Return the [x, y] coordinate for the center point of the cell that contains the specified text.  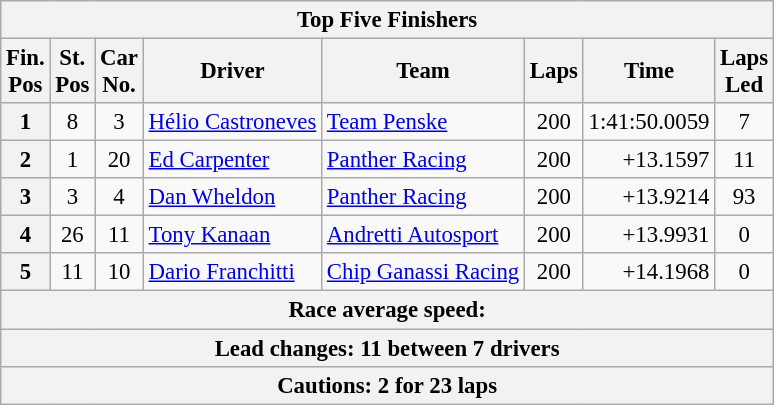
20 [120, 160]
Team [424, 72]
St.Pos [72, 72]
Top Five Finishers [388, 20]
+13.9931 [648, 235]
10 [120, 273]
1:41:50.0059 [648, 122]
+13.9214 [648, 197]
26 [72, 235]
Hélio Castroneves [232, 122]
8 [72, 122]
Dario Franchitti [232, 273]
Dan Wheldon [232, 197]
Ed Carpenter [232, 160]
Race average speed: [388, 310]
7 [744, 122]
+13.1597 [648, 160]
2 [26, 160]
93 [744, 197]
+14.1968 [648, 273]
Tony Kanaan [232, 235]
Fin.Pos [26, 72]
5 [26, 273]
Driver [232, 72]
Time [648, 72]
Chip Ganassi Racing [424, 273]
Laps [554, 72]
Cautions: 2 for 23 laps [388, 385]
Andretti Autosport [424, 235]
CarNo. [120, 72]
LapsLed [744, 72]
Lead changes: 11 between 7 drivers [388, 348]
Team Penske [424, 122]
